For the text-containing cell, return its midpoint in [X, Y] coordinate format. 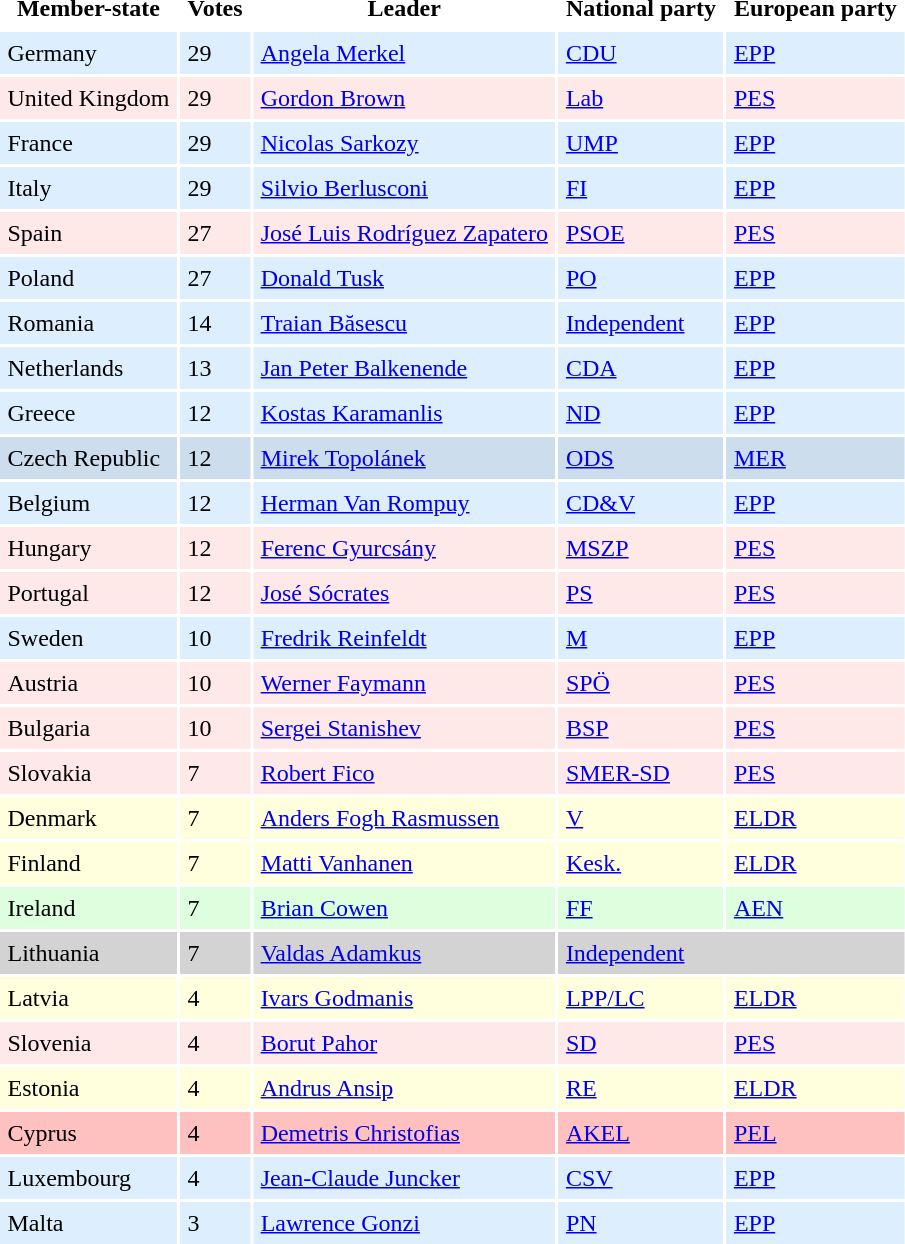
France [88, 143]
Donald Tusk [404, 278]
Denmark [88, 818]
FF [640, 908]
PSOE [640, 233]
Slovakia [88, 773]
Jean-Claude Juncker [404, 1178]
Demetris Christofias [404, 1133]
Traian Băsescu [404, 323]
Austria [88, 683]
Malta [88, 1223]
Lithuania [88, 953]
Andrus Ansip [404, 1088]
Mirek Topolánek [404, 458]
Lawrence Gonzi [404, 1223]
MSZP [640, 548]
Belgium [88, 503]
Poland [88, 278]
PO [640, 278]
V [640, 818]
BSP [640, 728]
Ireland [88, 908]
Ivars Godmanis [404, 998]
José Luis Rodríguez Zapatero [404, 233]
Spain [88, 233]
Hungary [88, 548]
AEN [815, 908]
Borut Pahor [404, 1043]
Cyprus [88, 1133]
PN [640, 1223]
CSV [640, 1178]
MER [815, 458]
ND [640, 413]
Finland [88, 863]
Matti Vanhanen [404, 863]
Bulgaria [88, 728]
Slovenia [88, 1043]
Jan Peter Balkenende [404, 368]
Romania [88, 323]
Valdas Adamkus [404, 953]
CDU [640, 53]
Herman Van Rompuy [404, 503]
PEL [815, 1133]
Brian Cowen [404, 908]
Ferenc Gyurcsány [404, 548]
Latvia [88, 998]
CDA [640, 368]
M [640, 638]
3 [215, 1223]
Kostas Karamanlis [404, 413]
Italy [88, 188]
Nicolas Sarkozy [404, 143]
SPÖ [640, 683]
Robert Fico [404, 773]
RE [640, 1088]
Sweden [88, 638]
Luxembourg [88, 1178]
Sergei Stanishev [404, 728]
LPP/LC [640, 998]
Gordon Brown [404, 98]
SD [640, 1043]
Czech Republic [88, 458]
Kesk. [640, 863]
AKEL [640, 1133]
Anders Fogh Rasmussen [404, 818]
Germany [88, 53]
United Kingdom [88, 98]
PS [640, 593]
Werner Faymann [404, 683]
CD&V [640, 503]
Fredrik Reinfeldt [404, 638]
FI [640, 188]
Portugal [88, 593]
José Sócrates [404, 593]
Estonia [88, 1088]
14 [215, 323]
Netherlands [88, 368]
Lab [640, 98]
13 [215, 368]
Silvio Berlusconi [404, 188]
Greece [88, 413]
SMER-SD [640, 773]
UMP [640, 143]
Angela Merkel [404, 53]
ODS [640, 458]
